Return the (X, Y) coordinate for the center point of the cell that contains the specified text.  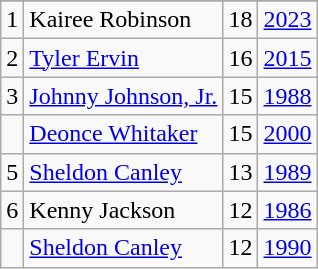
2 (12, 58)
1989 (288, 172)
Kenny Jackson (124, 210)
1990 (288, 248)
Kairee Robinson (124, 20)
1986 (288, 210)
6 (12, 210)
2000 (288, 134)
18 (240, 20)
5 (12, 172)
16 (240, 58)
13 (240, 172)
3 (12, 96)
Tyler Ervin (124, 58)
Johnny Johnson, Jr. (124, 96)
2015 (288, 58)
Deonce Whitaker (124, 134)
1988 (288, 96)
1 (12, 20)
2023 (288, 20)
